Scan for the cell matching the given text and deliver its (x, y) coordinate at center. 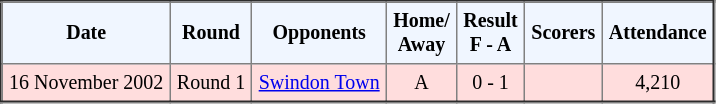
A (421, 83)
16 November 2002 (86, 83)
Round (211, 33)
Home/Away (421, 33)
Scorers (564, 33)
4,210 (658, 83)
Swindon Town (319, 83)
ResultF - A (491, 33)
Opponents (319, 33)
Date (86, 33)
Attendance (658, 33)
0 - 1 (491, 83)
Round 1 (211, 83)
